Return [x, y] of the center of cell containing provided text 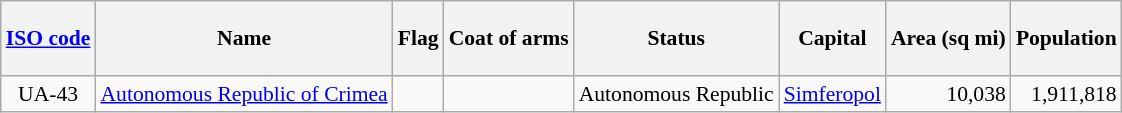
Status [676, 38]
1,911,818 [1066, 94]
ISO code [48, 38]
Name [244, 38]
Area (sq mi) [948, 38]
10,038 [948, 94]
Simferopol [832, 94]
Coat of arms [509, 38]
Autonomous Republic of Crimea [244, 94]
Population [1066, 38]
Autonomous Republic [676, 94]
UA-43 [48, 94]
Capital [832, 38]
Flag [418, 38]
